Detect which cell encompasses the target text, then output its [x, y] center coordinate. 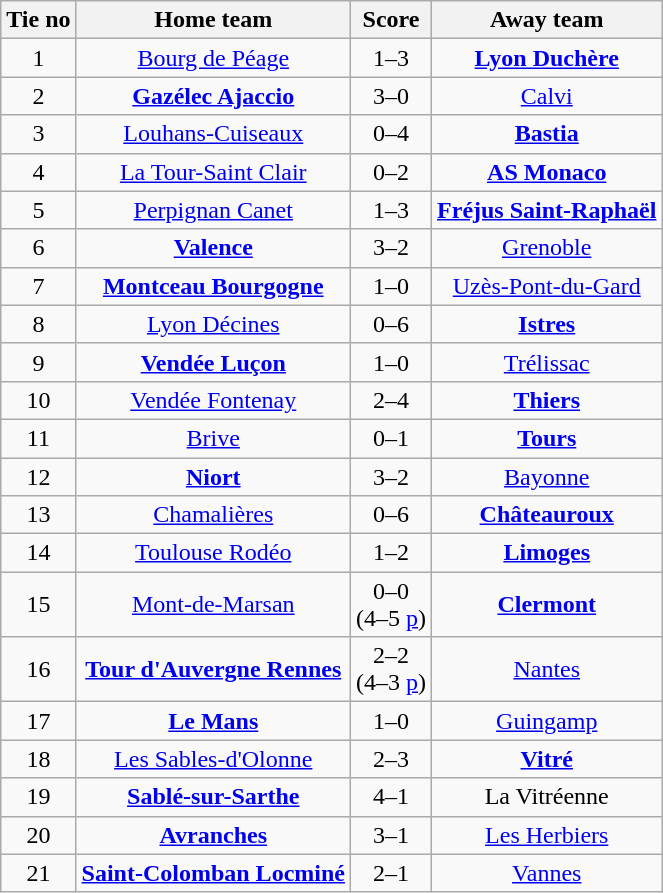
Calvi [547, 96]
Montceau Bourgogne [213, 286]
Thiers [547, 400]
4 [38, 172]
Valence [213, 248]
Saint-Colomban Locminé [213, 873]
La Tour-Saint Clair [213, 172]
21 [38, 873]
1–2 [390, 553]
9 [38, 362]
5 [38, 210]
Mont-de-Marsan [213, 604]
4–1 [390, 797]
2–3 [390, 759]
2 [38, 96]
3 [38, 134]
Perpignan Canet [213, 210]
0–4 [390, 134]
20 [38, 835]
Châteauroux [547, 515]
Home team [213, 20]
Nantes [547, 670]
Vitré [547, 759]
Vannes [547, 873]
Fréjus Saint-Raphaël [547, 210]
6 [38, 248]
16 [38, 670]
10 [38, 400]
0–0 (4–5 p) [390, 604]
8 [38, 324]
Bastia [547, 134]
Brive [213, 438]
Uzès-Pont-du-Gard [547, 286]
Tie no [38, 20]
Vendée Fontenay [213, 400]
La Vitréenne [547, 797]
Grenoble [547, 248]
13 [38, 515]
2–4 [390, 400]
Lyon Décines [213, 324]
11 [38, 438]
15 [38, 604]
3–0 [390, 96]
18 [38, 759]
Le Mans [213, 721]
Bourg de Péage [213, 58]
Istres [547, 324]
Limoges [547, 553]
Louhans-Cuiseaux [213, 134]
7 [38, 286]
3–1 [390, 835]
19 [38, 797]
Toulouse Rodéo [213, 553]
2–2 (4–3 p) [390, 670]
Lyon Duchère [547, 58]
Tours [547, 438]
14 [38, 553]
Les Herbiers [547, 835]
17 [38, 721]
Away team [547, 20]
Les Sables-d'Olonne [213, 759]
1 [38, 58]
AS Monaco [547, 172]
0–1 [390, 438]
Trélissac [547, 362]
Guingamp [547, 721]
Gazélec Ajaccio [213, 96]
Score [390, 20]
Niort [213, 477]
Bayonne [547, 477]
Sablé-sur-Sarthe [213, 797]
Vendée Luçon [213, 362]
Tour d'Auvergne Rennes [213, 670]
Chamalières [213, 515]
Avranches [213, 835]
Clermont [547, 604]
12 [38, 477]
0–2 [390, 172]
2–1 [390, 873]
